Determine the [x, y] coordinate at the center of the cell enclosing the given text.  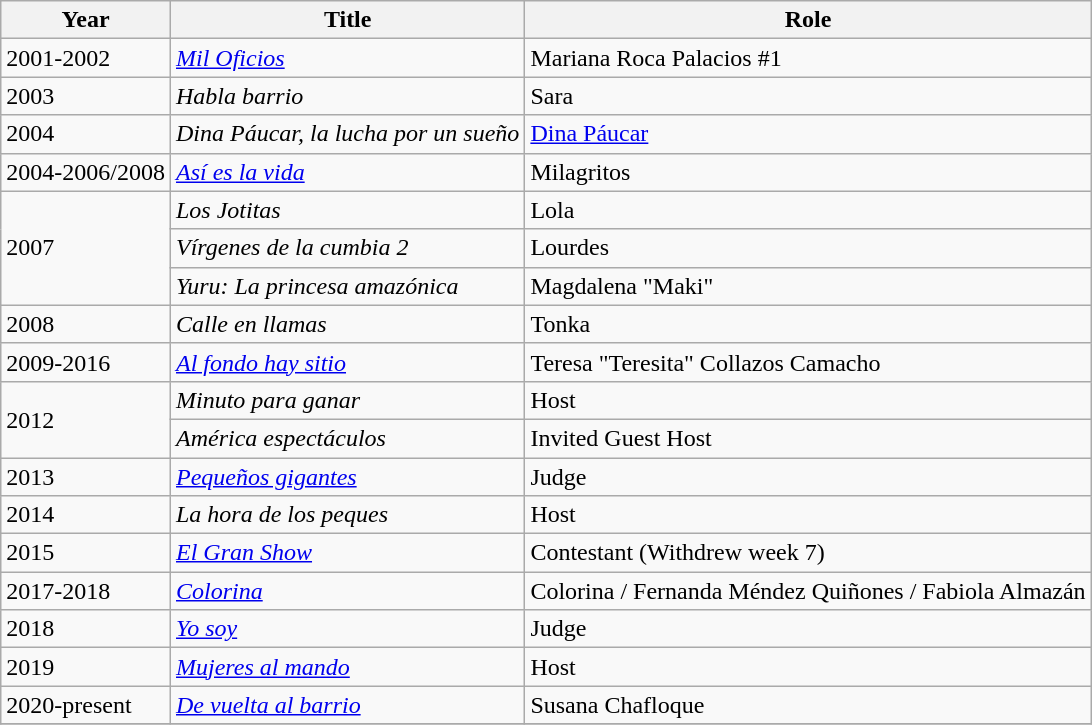
2014 [86, 515]
Title [347, 20]
2012 [86, 419]
2007 [86, 248]
Lourdes [808, 248]
2018 [86, 629]
Yuru: La princesa amazónica [347, 286]
2001-2002 [86, 58]
2020-present [86, 705]
Contestant (Withdrew week 7) [808, 553]
Sara [808, 96]
Colorina / Fernanda Méndez Quiñones / Fabiola Almazán [808, 591]
2017-2018 [86, 591]
2013 [86, 477]
2004 [86, 134]
2003 [86, 96]
Milagritos [808, 172]
Mil Oficios [347, 58]
Colorina [347, 591]
Pequeños gigantes [347, 477]
Dina Páucar, la lucha por un sueño [347, 134]
América espectáculos [347, 438]
Dina Páucar [808, 134]
Al fondo hay sitio [347, 362]
Así es la vida [347, 172]
Mujeres al mando [347, 667]
Los Jotitas [347, 210]
Tonka [808, 324]
Mariana Roca Palacios #1 [808, 58]
Role [808, 20]
2015 [86, 553]
Lola [808, 210]
2004-2006/2008 [86, 172]
De vuelta al barrio [347, 705]
Invited Guest Host [808, 438]
2008 [86, 324]
El Gran Show [347, 553]
Calle en llamas [347, 324]
Habla barrio [347, 96]
Susana Chafloque [808, 705]
Year [86, 20]
Magdalena "Maki" [808, 286]
Vírgenes de la cumbia 2 [347, 248]
2009-2016 [86, 362]
Teresa "Teresita" Collazos Camacho [808, 362]
Minuto para ganar [347, 400]
La hora de los peques [347, 515]
Yo soy [347, 629]
2019 [86, 667]
